Find where the given text appears and provide that cell's center as [x, y] coordinate. 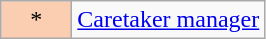
* [36, 20]
Caretaker manager [168, 20]
